Capture the cell that displays the provided text and extract its (x, y) central coordinate. 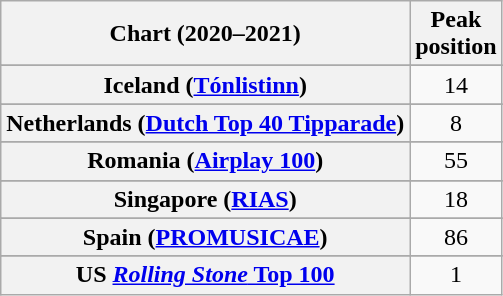
55 (456, 161)
8 (456, 123)
Netherlands (Dutch Top 40 Tipparade) (206, 123)
Iceland (Tónlistinn) (206, 85)
18 (456, 199)
Romania (Airplay 100) (206, 161)
Peakposition (456, 34)
US Rolling Stone Top 100 (206, 275)
Singapore (RIAS) (206, 199)
14 (456, 85)
1 (456, 275)
86 (456, 237)
Spain (PROMUSICAE) (206, 237)
Chart (2020–2021) (206, 34)
